Search for the cell housing the specified text and yield its [x, y] center coordinate. 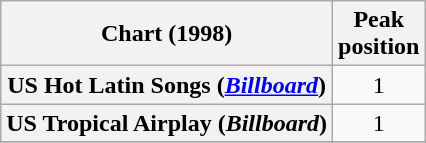
US Tropical Airplay (Billboard) [167, 123]
Peakposition [379, 34]
Chart (1998) [167, 34]
US Hot Latin Songs (Billboard) [167, 85]
